Capture the cell that displays the provided text and extract its [x, y] central coordinate. 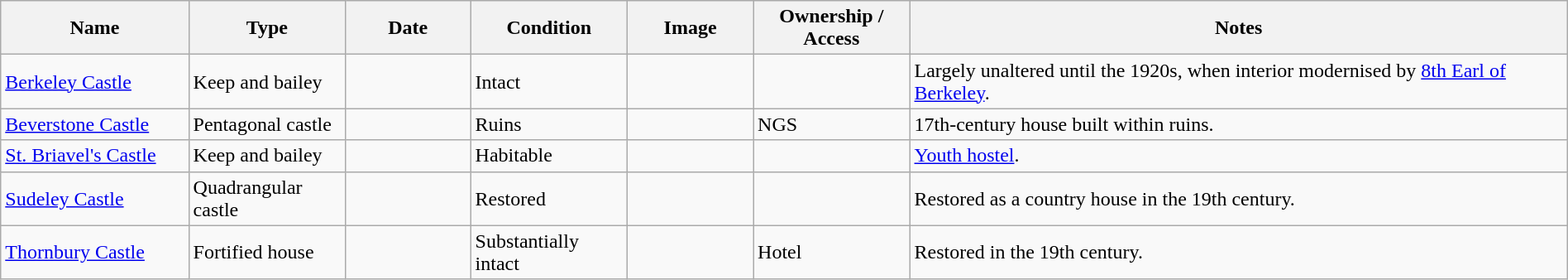
Substantially intact [549, 252]
Name [94, 28]
Type [266, 28]
Restored in the 19th century. [1239, 252]
Pentagonal castle [266, 124]
Largely unaltered until the 1920s, when interior modernised by 8th Earl of Berkeley. [1239, 81]
Image [691, 28]
Quadrangular castle [266, 199]
Berkeley Castle [94, 81]
St. Briavel's Castle [94, 156]
17th-century house built within ruins. [1239, 124]
Intact [549, 81]
Youth hostel. [1239, 156]
Beverstone Castle [94, 124]
Restored [549, 199]
Condition [549, 28]
Ownership / Access [832, 28]
Date [409, 28]
Hotel [832, 252]
NGS [832, 124]
Thornbury Castle [94, 252]
Restored as a country house in the 19th century. [1239, 199]
Habitable [549, 156]
Fortified house [266, 252]
Sudeley Castle [94, 199]
Notes [1239, 28]
Ruins [549, 124]
